Locate the cell with the specified text and output its [x, y] center coordinate. 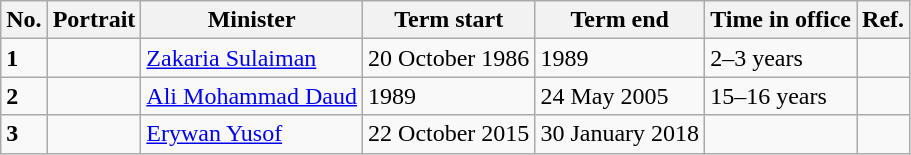
24 May 2005 [620, 96]
No. [24, 20]
Erywan Yusof [252, 134]
Term end [620, 20]
30 January 2018 [620, 134]
3 [24, 134]
Term start [449, 20]
Ref. [884, 20]
2 [24, 96]
Ali Mohammad Daud [252, 96]
Time in office [781, 20]
Minister [252, 20]
22 October 2015 [449, 134]
15–16 years [781, 96]
2–3 years [781, 58]
Zakaria Sulaiman [252, 58]
20 October 1986 [449, 58]
1 [24, 58]
Portrait [94, 20]
